Locate the cell with the specified text and output its [X, Y] center coordinate. 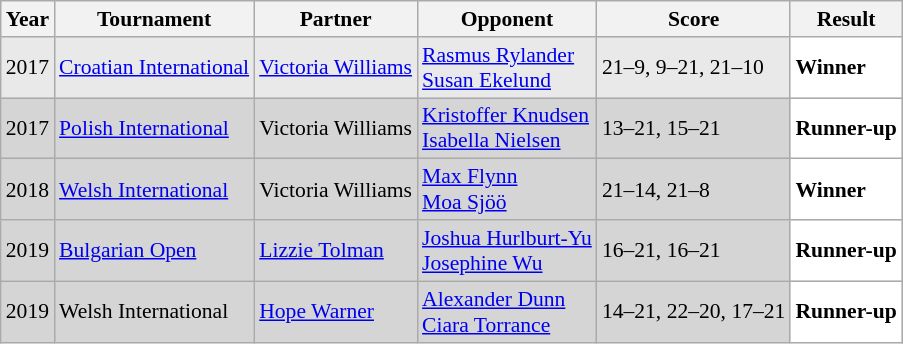
21–14, 21–8 [694, 190]
Bulgarian Open [154, 250]
13–21, 15–21 [694, 128]
Rasmus Rylander Susan Ekelund [507, 68]
Partner [336, 19]
Kristoffer Knudsen Isabella Nielsen [507, 128]
Score [694, 19]
Year [28, 19]
Polish International [154, 128]
Lizzie Tolman [336, 250]
Opponent [507, 19]
Max Flynn Moa Sjöö [507, 190]
Alexander Dunn Ciara Torrance [507, 312]
Result [846, 19]
16–21, 16–21 [694, 250]
Joshua Hurlburt-Yu Josephine Wu [507, 250]
2018 [28, 190]
21–9, 9–21, 21–10 [694, 68]
Tournament [154, 19]
Hope Warner [336, 312]
Croatian International [154, 68]
14–21, 22–20, 17–21 [694, 312]
